Return [X, Y] of the center of cell containing provided text 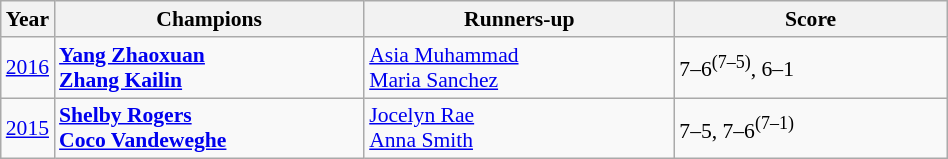
2015 [28, 128]
Champions [209, 19]
7–6(7–5), 6–1 [810, 68]
Score [810, 19]
Asia Muhammad Maria Sanchez [519, 68]
Year [28, 19]
Yang Zhaoxuan Zhang Kailin [209, 68]
Shelby Rogers Coco Vandeweghe [209, 128]
7–5, 7–6(7–1) [810, 128]
2016 [28, 68]
Jocelyn Rae Anna Smith [519, 128]
Runners-up [519, 19]
